For the text-containing cell, return its midpoint in [X, Y] coordinate format. 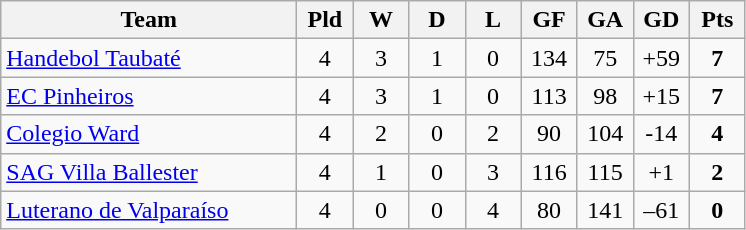
80 [549, 210]
+1 [661, 172]
116 [549, 172]
Pld [325, 20]
–61 [661, 210]
EC Pinheiros [149, 96]
Handebol Taubaté [149, 58]
+15 [661, 96]
Pts [717, 20]
GF [549, 20]
115 [605, 172]
+59 [661, 58]
Team [149, 20]
GD [661, 20]
134 [549, 58]
-14 [661, 134]
141 [605, 210]
90 [549, 134]
D [437, 20]
GA [605, 20]
104 [605, 134]
W [381, 20]
L [493, 20]
75 [605, 58]
SAG Villa Ballester [149, 172]
98 [605, 96]
Colegio Ward [149, 134]
Luterano de Valparaíso [149, 210]
113 [549, 96]
